Provide the (x, y) coordinate of the cell's center where the given text is located.  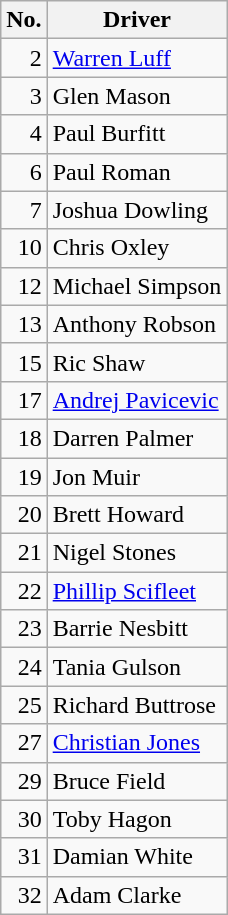
2 (24, 58)
Richard Buttrose (137, 705)
Darren Palmer (137, 438)
3 (24, 96)
31 (24, 857)
Michael Simpson (137, 286)
No. (24, 20)
Chris Oxley (137, 248)
Andrej Pavicevic (137, 400)
Joshua Dowling (137, 210)
Damian White (137, 857)
25 (24, 705)
30 (24, 819)
7 (24, 210)
18 (24, 438)
Adam Clarke (137, 895)
Driver (137, 20)
Glen Mason (137, 96)
Paul Roman (137, 172)
32 (24, 895)
Phillip Scifleet (137, 591)
10 (24, 248)
15 (24, 362)
4 (24, 134)
24 (24, 667)
27 (24, 743)
Bruce Field (137, 781)
29 (24, 781)
Nigel Stones (137, 553)
Paul Burfitt (137, 134)
22 (24, 591)
Jon Muir (137, 477)
Warren Luff (137, 58)
Tania Gulson (137, 667)
6 (24, 172)
12 (24, 286)
Ric Shaw (137, 362)
13 (24, 324)
23 (24, 629)
Barrie Nesbitt (137, 629)
Toby Hagon (137, 819)
21 (24, 553)
Brett Howard (137, 515)
17 (24, 400)
19 (24, 477)
Christian Jones (137, 743)
Anthony Robson (137, 324)
20 (24, 515)
